Extract the (x, y) coordinate from the center of the cell holding the provided text.  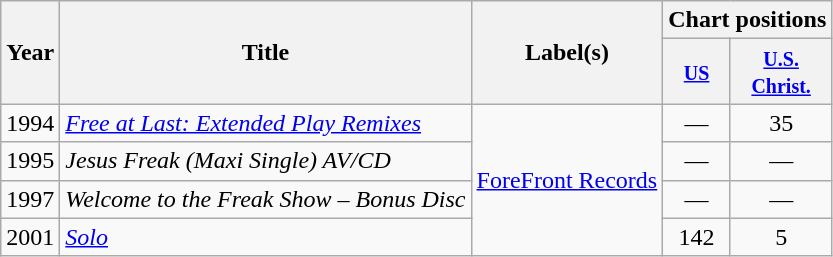
U.S. Christ. (780, 72)
Jesus Freak (Maxi Single) AV/CD (266, 161)
Year (30, 52)
2001 (30, 237)
Solo (266, 237)
5 (780, 237)
ForeFront Records (567, 180)
1994 (30, 123)
Title (266, 52)
35 (780, 123)
Label(s) (567, 52)
1997 (30, 199)
Free at Last: Extended Play Remixes (266, 123)
1995 (30, 161)
Welcome to the Freak Show – Bonus Disc (266, 199)
142 (697, 237)
US (697, 72)
Chart positions (748, 20)
